Scan for the cell matching the given text and deliver its (X, Y) coordinate at center. 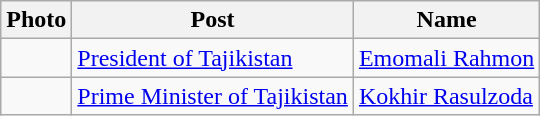
Photo (36, 20)
Prime Minister of Tajikistan (213, 96)
Name (446, 20)
Post (213, 20)
Emomali Rahmon (446, 58)
President of Tajikistan (213, 58)
Kokhir Rasulzoda (446, 96)
